Return (x, y) of the center of cell containing provided text 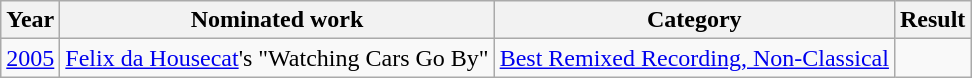
Best Remixed Recording, Non-Classical (694, 58)
Year (30, 20)
Category (694, 20)
2005 (30, 58)
Felix da Housecat's "Watching Cars Go By" (277, 58)
Result (932, 20)
Nominated work (277, 20)
